For the text-containing cell, return its midpoint in [X, Y] coordinate format. 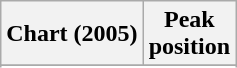
Peakposition [189, 34]
Chart (2005) [72, 34]
